For the text-containing cell, return its midpoint in [X, Y] coordinate format. 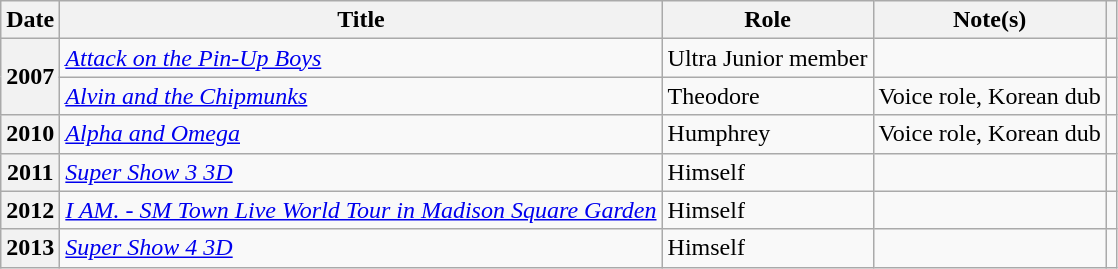
Attack on the Pin-Up Boys [361, 58]
2010 [30, 134]
Humphrey [768, 134]
Super Show 3 3D [361, 172]
Title [361, 20]
Date [30, 20]
Alpha and Omega [361, 134]
2012 [30, 210]
Super Show 4 3D [361, 248]
Note(s) [990, 20]
Ultra Junior member [768, 58]
Alvin and the Chipmunks [361, 96]
2007 [30, 77]
Theodore [768, 96]
2011 [30, 172]
I AM. - SM Town Live World Tour in Madison Square Garden [361, 210]
2013 [30, 248]
Role [768, 20]
